Detect which cell encompasses the target text, then output its [x, y] center coordinate. 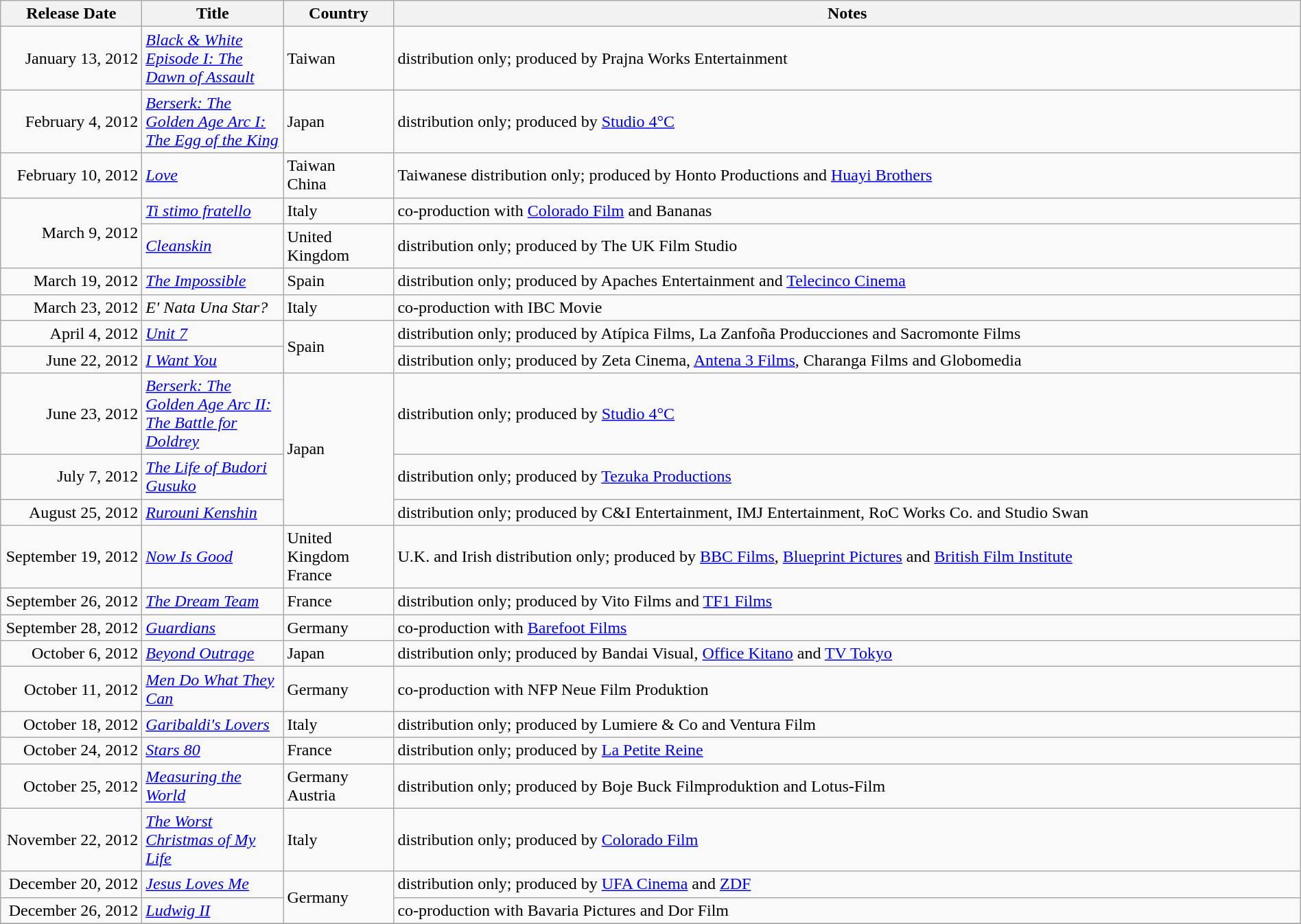
The Impossible [213, 281]
October 6, 2012 [71, 654]
Measuring the World [213, 786]
Men Do What They Can [213, 689]
distribution only; produced by Tezuka Productions [847, 476]
Berserk: The Golden Age Arc II: The Battle for Doldrey [213, 413]
November 22, 2012 [71, 840]
Berserk: The Golden Age Arc I: The Egg of the King [213, 121]
Rurouni Kenshin [213, 512]
March 19, 2012 [71, 281]
October 24, 2012 [71, 750]
The Life of Budori Gusuko [213, 476]
Germany Austria [339, 786]
Jesus Loves Me [213, 884]
Ludwig II [213, 910]
March 23, 2012 [71, 307]
Country [339, 14]
Taiwanese distribution only; produced by Honto Productions and Huayi Brothers [847, 176]
The Worst Christmas of My Life [213, 840]
distribution only; produced by Zeta Cinema, Antena 3 Films, Charanga Films and Globomedia [847, 359]
Stars 80 [213, 750]
distribution only; produced by UFA Cinema and ZDF [847, 884]
Black & White Episode I: The Dawn of Assault [213, 58]
Notes [847, 14]
January 13, 2012 [71, 58]
February 4, 2012 [71, 121]
co-production with IBC Movie [847, 307]
Title [213, 14]
September 26, 2012 [71, 602]
Ti stimo fratello [213, 211]
March 9, 2012 [71, 233]
September 19, 2012 [71, 557]
October 11, 2012 [71, 689]
August 25, 2012 [71, 512]
distribution only; produced by Atípica Films, La Zanfoña Producciones and Sacromonte Films [847, 333]
The Dream Team [213, 602]
co-production with Colorado Film and Bananas [847, 211]
Cleanskin [213, 246]
December 26, 2012 [71, 910]
Now Is Good [213, 557]
distribution only; produced by The UK Film Studio [847, 246]
Taiwan [339, 58]
Unit 7 [213, 333]
February 10, 2012 [71, 176]
June 22, 2012 [71, 359]
Love [213, 176]
Release Date [71, 14]
Garibaldi's Lovers [213, 724]
distribution only; produced by Bandai Visual, Office Kitano and TV Tokyo [847, 654]
distribution only; produced by La Petite Reine [847, 750]
distribution only; produced by Apaches Entertainment and Telecinco Cinema [847, 281]
U.K. and Irish distribution only; produced by BBC Films, Blueprint Pictures and British Film Institute [847, 557]
distribution only; produced by Boje Buck Filmproduktion and Lotus-Film [847, 786]
October 25, 2012 [71, 786]
June 23, 2012 [71, 413]
Beyond Outrage [213, 654]
distribution only; produced by Lumiere & Co and Ventura Film [847, 724]
United Kingdom [339, 246]
December 20, 2012 [71, 884]
Guardians [213, 628]
distribution only; produced by Colorado Film [847, 840]
Taiwan China [339, 176]
co-production with Bavaria Pictures and Dor Film [847, 910]
I Want You [213, 359]
co-production with NFP Neue Film Produktion [847, 689]
co-production with Barefoot Films [847, 628]
distribution only; produced by Prajna Works Entertainment [847, 58]
E' Nata Una Star? [213, 307]
distribution only; produced by C&I Entertainment, IMJ Entertainment, RoC Works Co. and Studio Swan [847, 512]
distribution only; produced by Vito Films and TF1 Films [847, 602]
July 7, 2012 [71, 476]
United Kingdom France [339, 557]
October 18, 2012 [71, 724]
April 4, 2012 [71, 333]
September 28, 2012 [71, 628]
